Scan for the cell matching the given text and deliver its (X, Y) coordinate at center. 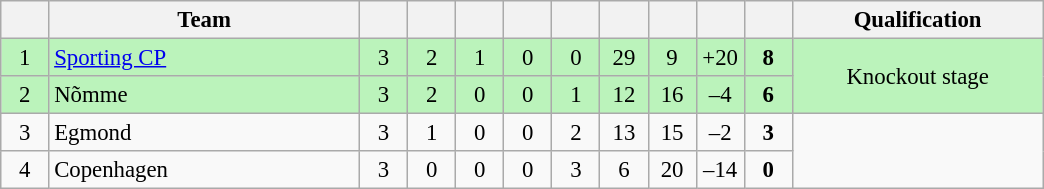
4 (25, 170)
9 (672, 58)
15 (672, 133)
13 (624, 133)
20 (672, 170)
16 (672, 95)
–4 (720, 95)
8 (768, 58)
Sporting CP (204, 58)
Team (204, 20)
–2 (720, 133)
12 (624, 95)
Knockout stage (918, 76)
Copenhagen (204, 170)
–14 (720, 170)
+20 (720, 58)
Nõmme (204, 95)
Egmond (204, 133)
29 (624, 58)
Qualification (918, 20)
